For the text-containing cell, return its midpoint in (x, y) coordinate format. 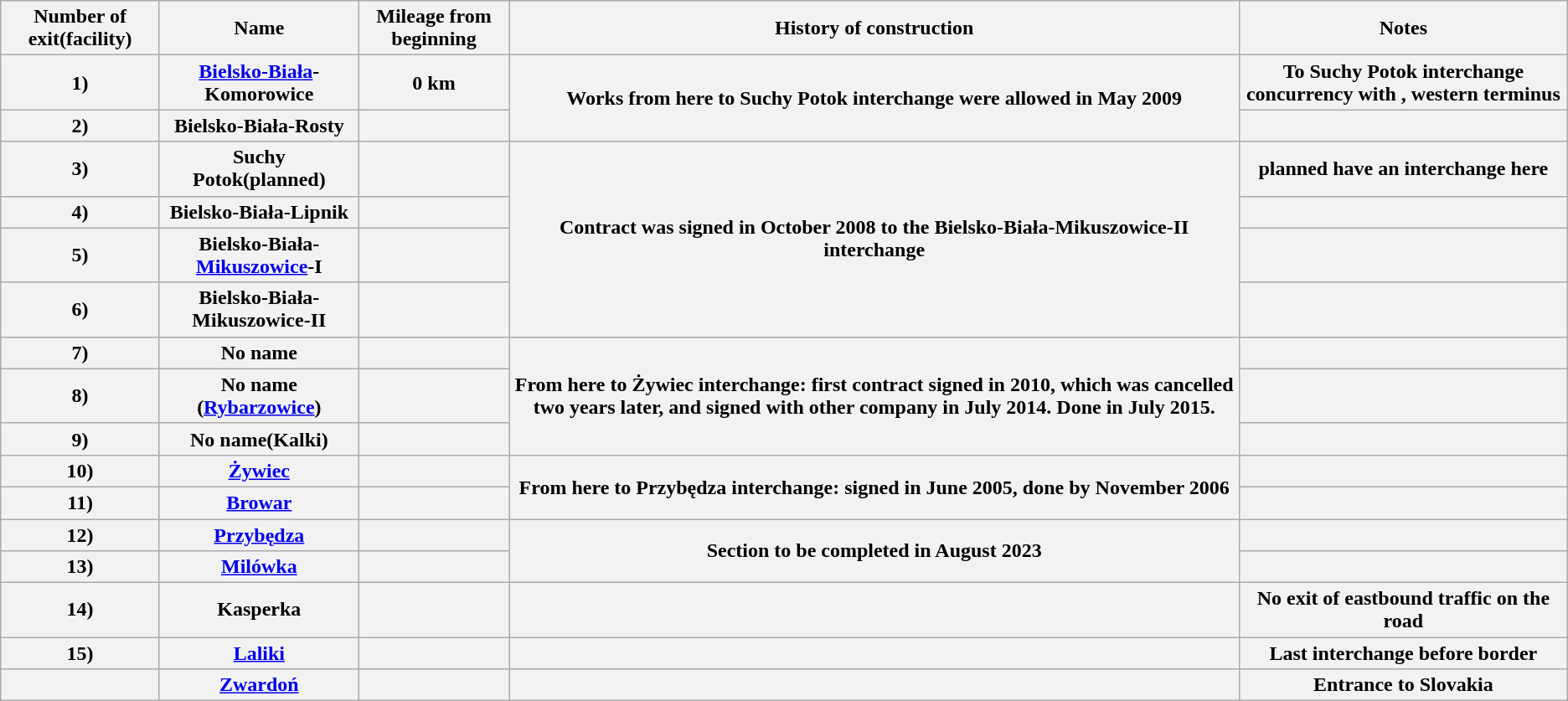
Name (259, 28)
Suchy Potok(planned) (259, 169)
Mileage from beginning (434, 28)
15) (80, 653)
Kasperka (259, 610)
0 km (434, 82)
8) (80, 395)
7) (80, 353)
History of construction (874, 28)
Bielsko-Biała-Rosty (259, 126)
13) (80, 567)
4) (80, 212)
Żywiec (259, 471)
planned have an interchange here (1404, 169)
Section to be completed in August 2023 (874, 551)
Przybędza (259, 535)
1) (80, 82)
2) (80, 126)
Zwardoń (259, 685)
Bielsko-Biała-Mikuszowice-II (259, 310)
No name (Rybarzowice) (259, 395)
Contract was signed in October 2008 to the Bielsko-Biała-Mikuszowice-II interchange (874, 240)
Browar (259, 503)
No name (259, 353)
No name(Kalki) (259, 439)
9) (80, 439)
Works from here to Suchy Potok interchange were allowed in May 2009 (874, 99)
From here to Przybędza interchange: signed in June 2005, done by November 2006 (874, 487)
Bielsko-Biała-Lipnik (259, 212)
3) (80, 169)
Entrance to Slovakia (1404, 685)
Milówka (259, 567)
6) (80, 310)
12) (80, 535)
11) (80, 503)
Notes (1404, 28)
5) (80, 255)
Bielsko-Biała-Komorowice (259, 82)
Laliki (259, 653)
Number of exit(facility) (80, 28)
14) (80, 610)
Bielsko-Biała-Mikuszowice-I (259, 255)
To Suchy Potok interchange concurrency with , western terminus (1404, 82)
Last interchange before border (1404, 653)
10) (80, 471)
No exit of eastbound traffic on the road (1404, 610)
